Return the [x, y] coordinate for the center point of the cell that contains the specified text.  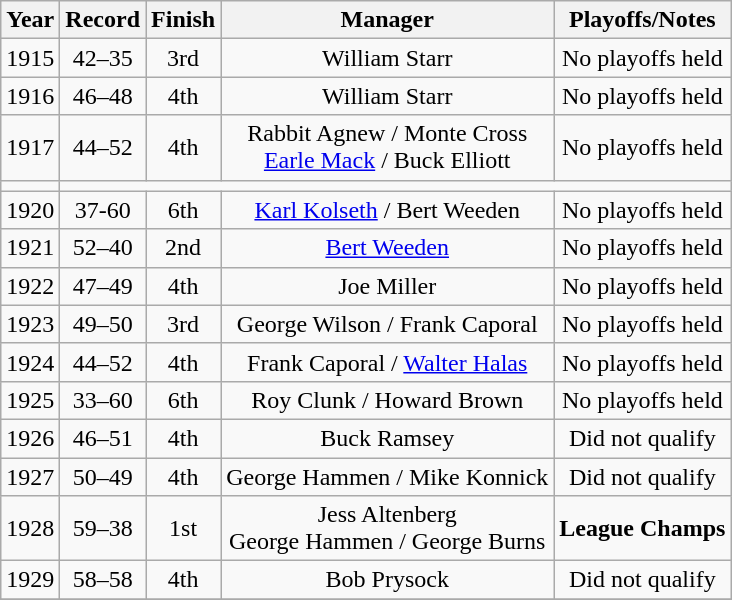
Finish [184, 20]
Playoffs/Notes [642, 20]
47–49 [103, 286]
1916 [30, 96]
50–49 [103, 477]
1920 [30, 210]
Rabbit Agnew / Monte Cross Earle Mack / Buck Elliott [388, 148]
1917 [30, 148]
1926 [30, 438]
1915 [30, 58]
1929 [30, 580]
League Champs [642, 528]
George Hammen / Mike Konnick [388, 477]
37-60 [103, 210]
49–50 [103, 324]
Bob Prysock [388, 580]
46–48 [103, 96]
Bert Weeden [388, 248]
1923 [30, 324]
58–58 [103, 580]
Year [30, 20]
Karl Kolseth / Bert Weeden [388, 210]
1927 [30, 477]
Buck Ramsey [388, 438]
Manager [388, 20]
1st [184, 528]
Frank Caporal / Walter Halas [388, 362]
1924 [30, 362]
42–35 [103, 58]
1921 [30, 248]
33–60 [103, 400]
1922 [30, 286]
1925 [30, 400]
52–40 [103, 248]
46–51 [103, 438]
2nd [184, 248]
Roy Clunk / Howard Brown [388, 400]
59–38 [103, 528]
1928 [30, 528]
Joe Miller [388, 286]
George Wilson / Frank Caporal [388, 324]
Record [103, 20]
Jess Altenberg George Hammen / George Burns [388, 528]
